Capture the cell that displays the provided text and extract its (X, Y) central coordinate. 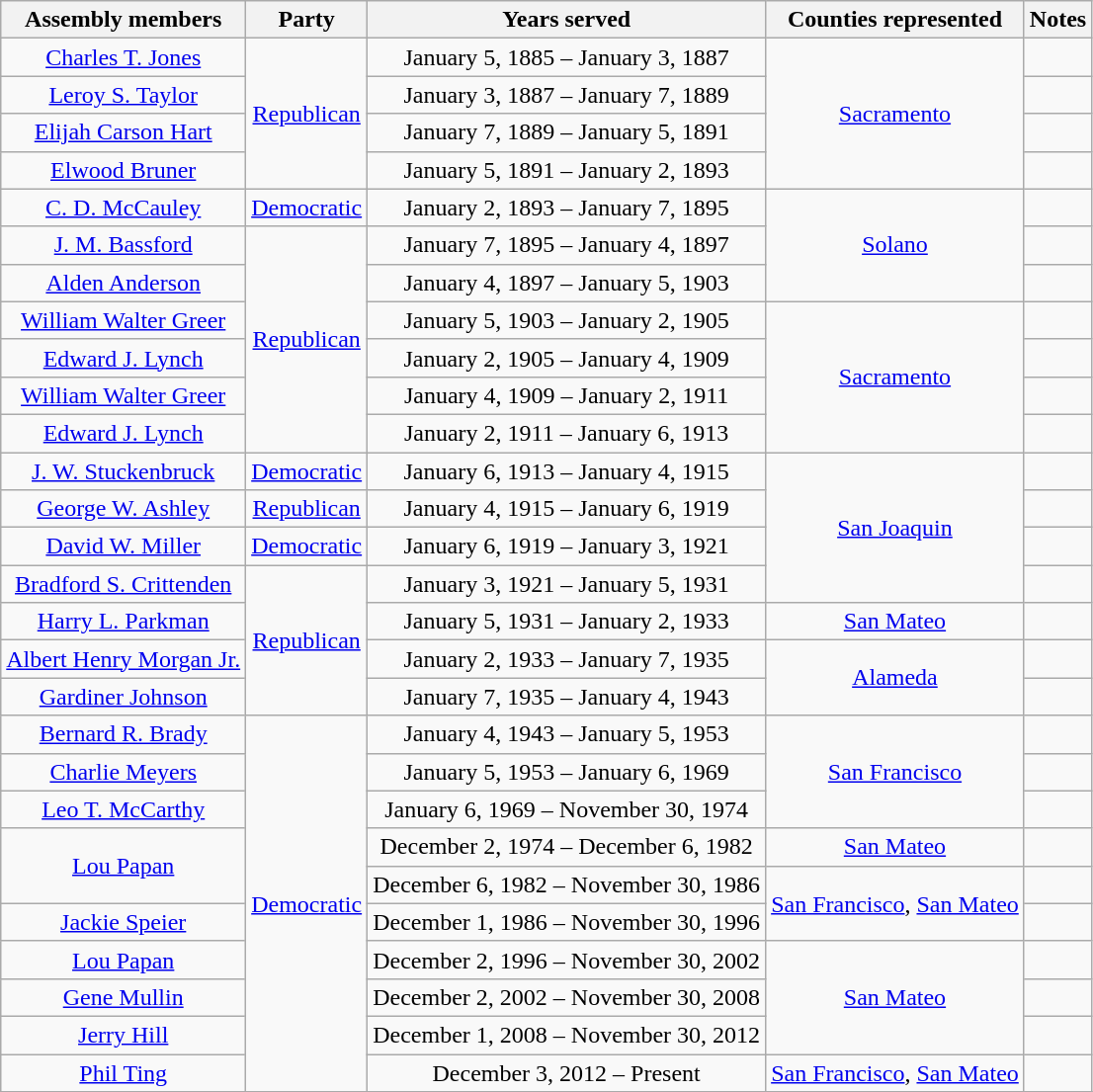
December 2, 2002 – November 30, 2008 (567, 997)
January 4, 1915 – January 6, 1919 (567, 509)
Notes (1057, 20)
Elijah Carson Hart (124, 132)
Alden Anderson (124, 283)
J. M. Bassford (124, 245)
January 7, 1935 – January 4, 1943 (567, 697)
December 2, 1974 – December 6, 1982 (567, 847)
December 3, 2012 – Present (567, 1072)
C. D. McCauley (124, 208)
Bernard R. Brady (124, 734)
Charles T. Jones (124, 57)
Alameda (895, 678)
December 1, 1986 – November 30, 1996 (567, 922)
George W. Ashley (124, 509)
Phil Ting (124, 1072)
January 6, 1913 – January 4, 1915 (567, 471)
Jackie Speier (124, 922)
San Francisco (895, 772)
January 5, 1891 – January 2, 1893 (567, 170)
January 4, 1943 – January 5, 1953 (567, 734)
January 5, 1903 – January 2, 1905 (567, 320)
David W. Miller (124, 546)
Charlie Meyers (124, 772)
Jerry Hill (124, 1035)
Counties represented (895, 20)
Party (306, 20)
December 1, 2008 – November 30, 2012 (567, 1035)
January 3, 1887 – January 7, 1889 (567, 95)
Years served (567, 20)
San Joaquin (895, 528)
December 6, 1982 – November 30, 1986 (567, 884)
January 3, 1921 – January 5, 1931 (567, 584)
J. W. Stuckenbruck (124, 471)
January 2, 1905 – January 4, 1909 (567, 358)
Leroy S. Taylor (124, 95)
Gardiner Johnson (124, 697)
Elwood Bruner (124, 170)
Assembly members (124, 20)
January 2, 1933 – January 7, 1935 (567, 659)
January 6, 1919 – January 3, 1921 (567, 546)
Harry L. Parkman (124, 622)
January 5, 1953 – January 6, 1969 (567, 772)
January 7, 1889 – January 5, 1891 (567, 132)
January 5, 1885 – January 3, 1887 (567, 57)
January 7, 1895 – January 4, 1897 (567, 245)
Solano (895, 245)
Gene Mullin (124, 997)
January 5, 1931 – January 2, 1933 (567, 622)
January 2, 1911 – January 6, 1913 (567, 433)
January 6, 1969 – November 30, 1974 (567, 809)
Albert Henry Morgan Jr. (124, 659)
Leo T. McCarthy (124, 809)
Bradford S. Crittenden (124, 584)
January 4, 1909 – January 2, 1911 (567, 395)
January 4, 1897 – January 5, 1903 (567, 283)
January 2, 1893 – January 7, 1895 (567, 208)
December 2, 1996 – November 30, 2002 (567, 960)
